For the text-containing cell, return its midpoint in (X, Y) coordinate format. 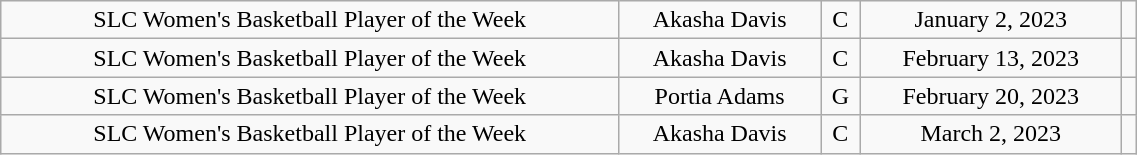
February 20, 2023 (990, 96)
Portia Adams (720, 96)
February 13, 2023 (990, 58)
G (841, 96)
March 2, 2023 (990, 134)
January 2, 2023 (990, 20)
